Detect which cell encompasses the target text, then output its [X, Y] center coordinate. 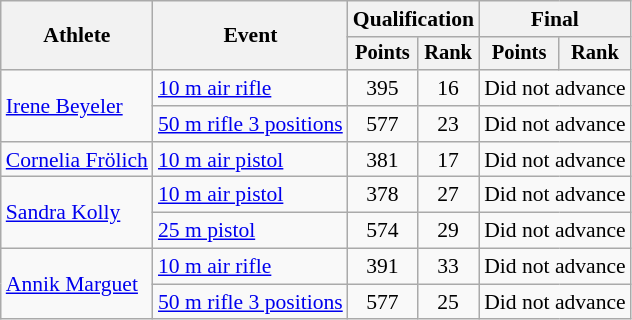
395 [382, 88]
25 [448, 302]
17 [448, 160]
25 m pistol [250, 231]
Sandra Kolly [77, 212]
Qualification [414, 19]
27 [448, 195]
Final [555, 19]
Event [250, 36]
378 [382, 195]
29 [448, 231]
Annik Marguet [77, 284]
574 [382, 231]
23 [448, 124]
Athlete [77, 36]
16 [448, 88]
381 [382, 160]
Irene Beyeler [77, 106]
33 [448, 267]
391 [382, 267]
Cornelia Frölich [77, 160]
